Extract the (x, y) coordinate from the center of the cell holding the provided text.  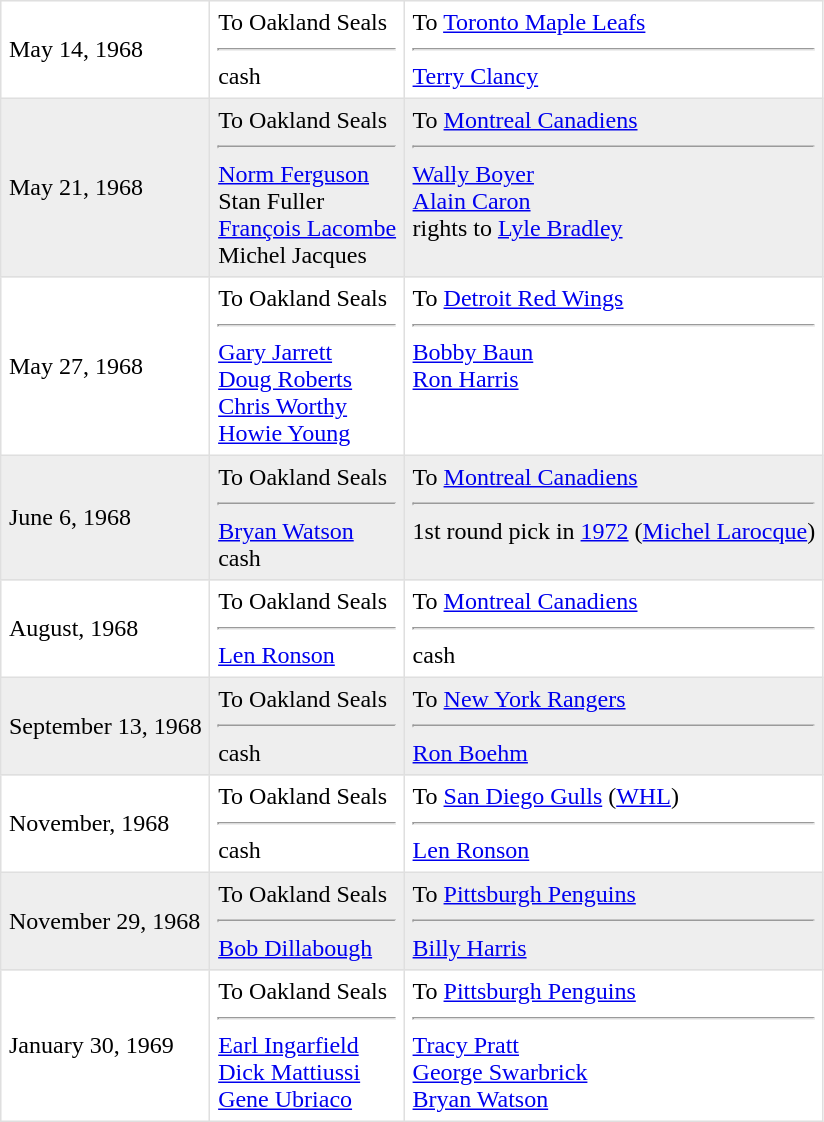
To San Diego Gulls (WHL) Len Ronson (614, 824)
May 27, 1968 (106, 366)
June 6, 1968 (106, 517)
To Oakland Seals Norm FergusonStan FullerFrançois LacombeMichel Jacques (307, 187)
To Oakland Seals Bob Dillabough (307, 921)
August, 1968 (106, 629)
January 30, 1969 (106, 1046)
To Oakland Seals Len Ronson (307, 629)
To Montreal Canadiens Wally BoyerAlain Caronrights to Lyle Bradley (614, 187)
To Toronto Maple Leafs Terry Clancy (614, 50)
May 14, 1968 (106, 50)
To Oakland Seals Bryan Watsoncash (307, 517)
May 21, 1968 (106, 187)
To Pittsburgh Penguins Billy Harris (614, 921)
To New York Rangers Ron Boehm (614, 726)
November, 1968 (106, 824)
To Detroit Red Wings Bobby BaunRon Harris (614, 366)
To Oakland Seals Gary JarrettDoug RobertsChris WorthyHowie Young (307, 366)
To Oakland Seals Earl IngarfieldDick MattiussiGene Ubriaco (307, 1046)
September 13, 1968 (106, 726)
November 29, 1968 (106, 921)
To Montreal Canadiens cash (614, 629)
To Montreal Canadiens 1st round pick in 1972 (Michel Larocque) (614, 517)
To Pittsburgh Penguins Tracy PrattGeorge SwarbrickBryan Watson (614, 1046)
